Provide the [x, y] coordinate of the cell's center where the given text is located.  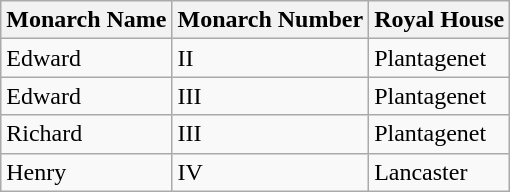
Royal House [440, 20]
Henry [86, 172]
Richard [86, 134]
Monarch Number [270, 20]
IV [270, 172]
II [270, 58]
Lancaster [440, 172]
Monarch Name [86, 20]
